Capture the cell that displays the provided text and extract its [x, y] central coordinate. 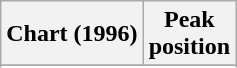
Peak position [189, 34]
Chart (1996) [72, 34]
